Detect which cell encompasses the target text, then output its [x, y] center coordinate. 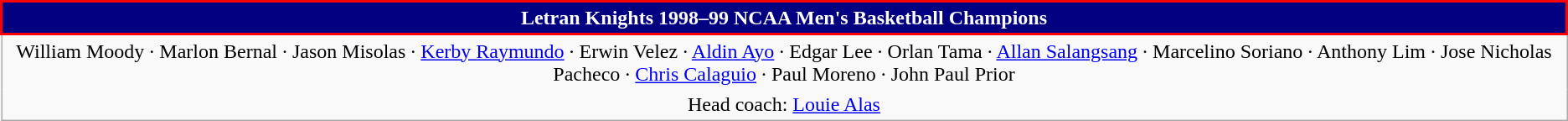
Letran Knights 1998–99 NCAA Men's Basketball Champions [784, 18]
Head coach: Louie Alas [784, 104]
